Pinpoint the cell where the given text exists, returning its [x, y] midpoint coordinate. 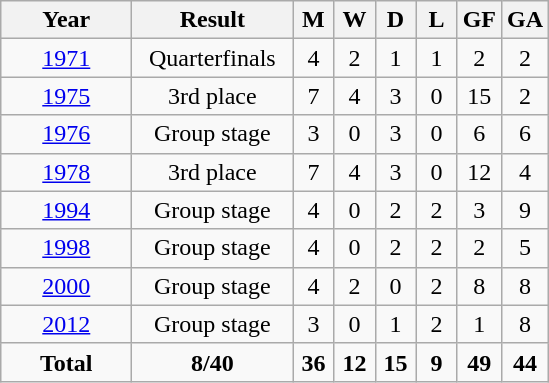
1975 [66, 96]
GA [526, 20]
2012 [66, 324]
5 [526, 248]
Total [66, 362]
Result [212, 20]
W [354, 20]
M [314, 20]
49 [479, 362]
1971 [66, 58]
44 [526, 362]
D [396, 20]
8/40 [212, 362]
1978 [66, 172]
GF [479, 20]
1994 [66, 210]
36 [314, 362]
2000 [66, 286]
1998 [66, 248]
Quarterfinals [212, 58]
Year [66, 20]
1976 [66, 134]
L [436, 20]
